Identify which cell holds the provided text, then report its (X, Y) central coordinate. 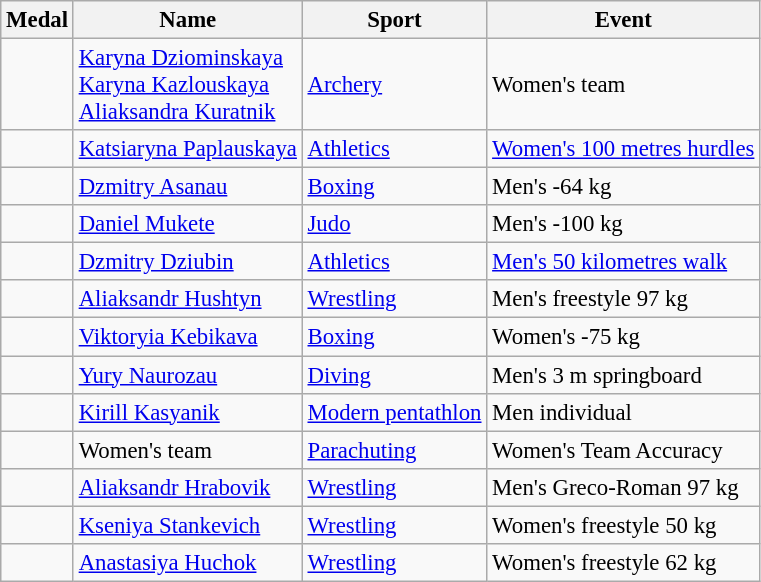
Men's freestyle 97 kg (624, 299)
Parachuting (394, 450)
Daniel Mukete (188, 224)
Women's Team Accuracy (624, 450)
Viktoryia Kebikava (188, 337)
Archery (394, 85)
Anastasiya Huchok (188, 563)
Women's freestyle 62 kg (624, 563)
Judo (394, 224)
Medal (38, 20)
Women's freestyle 50 kg (624, 525)
Men's -64 kg (624, 187)
Dzmitry Asanau (188, 187)
Kseniya Stankevich (188, 525)
Kirill Kasyanik (188, 412)
Diving (394, 375)
Yury Naurozau (188, 375)
Dzmitry Dziubin (188, 262)
Aliaksandr Hushtyn (188, 299)
Karyna DziominskayaKaryna KazlouskayaAliaksandra Kuratnik (188, 85)
Men individual (624, 412)
Event (624, 20)
Men's 50 kilometres walk (624, 262)
Women's 100 metres hurdles (624, 149)
Katsiaryna Paplauskaya (188, 149)
Name (188, 20)
Men's Greco-Roman 97 kg (624, 487)
Men's -100 kg (624, 224)
Modern pentathlon (394, 412)
Aliaksandr Hrabovik (188, 487)
Women's -75 kg (624, 337)
Sport (394, 20)
Men's 3 m springboard (624, 375)
